Return the (X, Y) coordinate for the center point of the cell that contains the specified text.  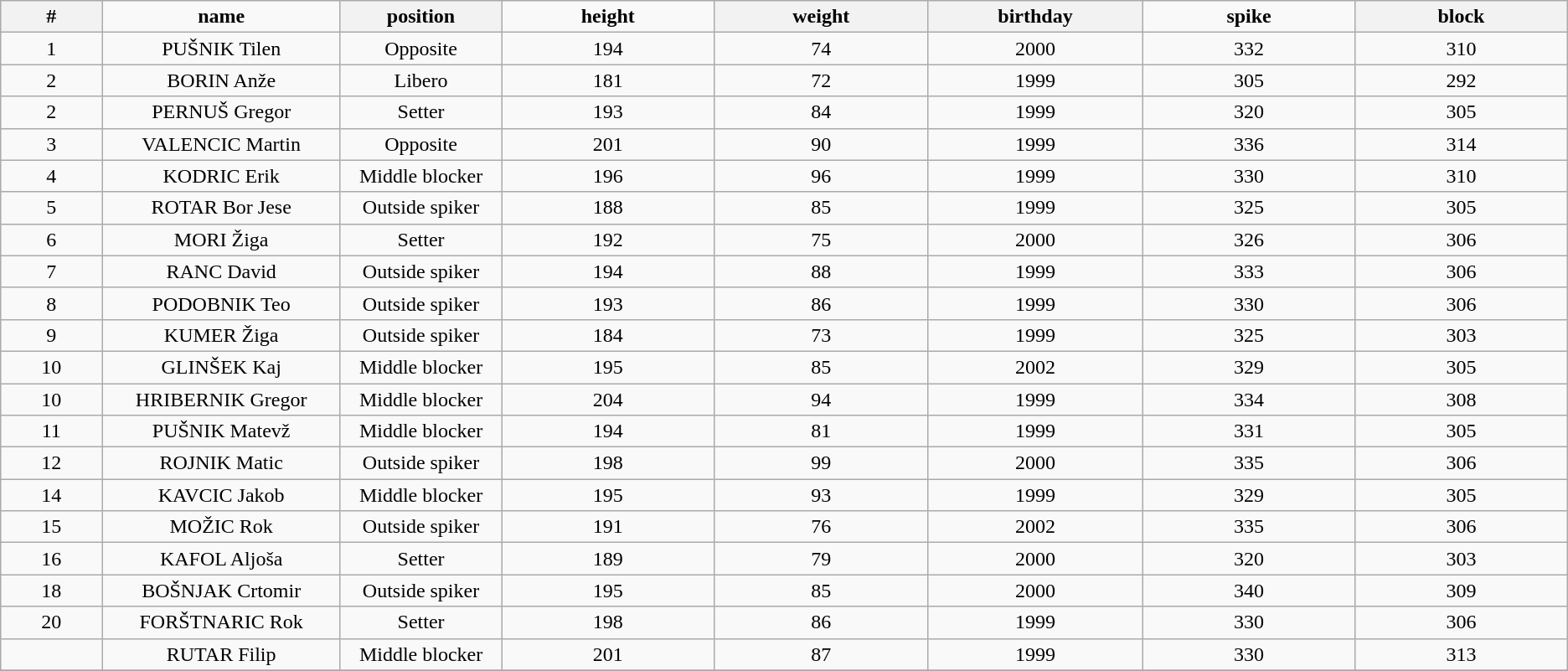
KODRIC Erik (221, 176)
314 (1462, 144)
331 (1250, 431)
18 (52, 591)
11 (52, 431)
14 (52, 495)
75 (821, 240)
90 (821, 144)
308 (1462, 400)
position (420, 17)
BOŠNJAK Crtomir (221, 591)
340 (1250, 591)
99 (821, 463)
15 (52, 527)
birthday (1035, 17)
KAVCIC Jakob (221, 495)
93 (821, 495)
MORI Žiga (221, 240)
81 (821, 431)
PUŠNIK Matevž (221, 431)
188 (608, 208)
16 (52, 559)
# (52, 17)
333 (1250, 271)
6 (52, 240)
5 (52, 208)
height (608, 17)
189 (608, 559)
KAFOL Aljoša (221, 559)
8 (52, 303)
87 (821, 654)
12 (52, 463)
334 (1250, 400)
GLINŠEK Kaj (221, 367)
20 (52, 622)
spike (1250, 17)
HRIBERNIK Gregor (221, 400)
88 (821, 271)
191 (608, 527)
192 (608, 240)
KUMER Žiga (221, 335)
Libero (420, 80)
74 (821, 49)
BORIN Anže (221, 80)
ROJNIK Matic (221, 463)
184 (608, 335)
76 (821, 527)
313 (1462, 654)
RUTAR Filip (221, 654)
326 (1250, 240)
3 (52, 144)
7 (52, 271)
96 (821, 176)
4 (52, 176)
332 (1250, 49)
309 (1462, 591)
73 (821, 335)
PERNUŠ Gregor (221, 112)
name (221, 17)
9 (52, 335)
72 (821, 80)
MOŽIC Rok (221, 527)
block (1462, 17)
84 (821, 112)
PODOBNIK Teo (221, 303)
79 (821, 559)
1 (52, 49)
PUŠNIK Tilen (221, 49)
336 (1250, 144)
196 (608, 176)
292 (1462, 80)
weight (821, 17)
ROTAR Bor Jese (221, 208)
204 (608, 400)
RANC David (221, 271)
181 (608, 80)
94 (821, 400)
VALENCIC Martin (221, 144)
FORŠTNARIC Rok (221, 622)
